Extract the [x, y] coordinate from the center of the cell holding the provided text.  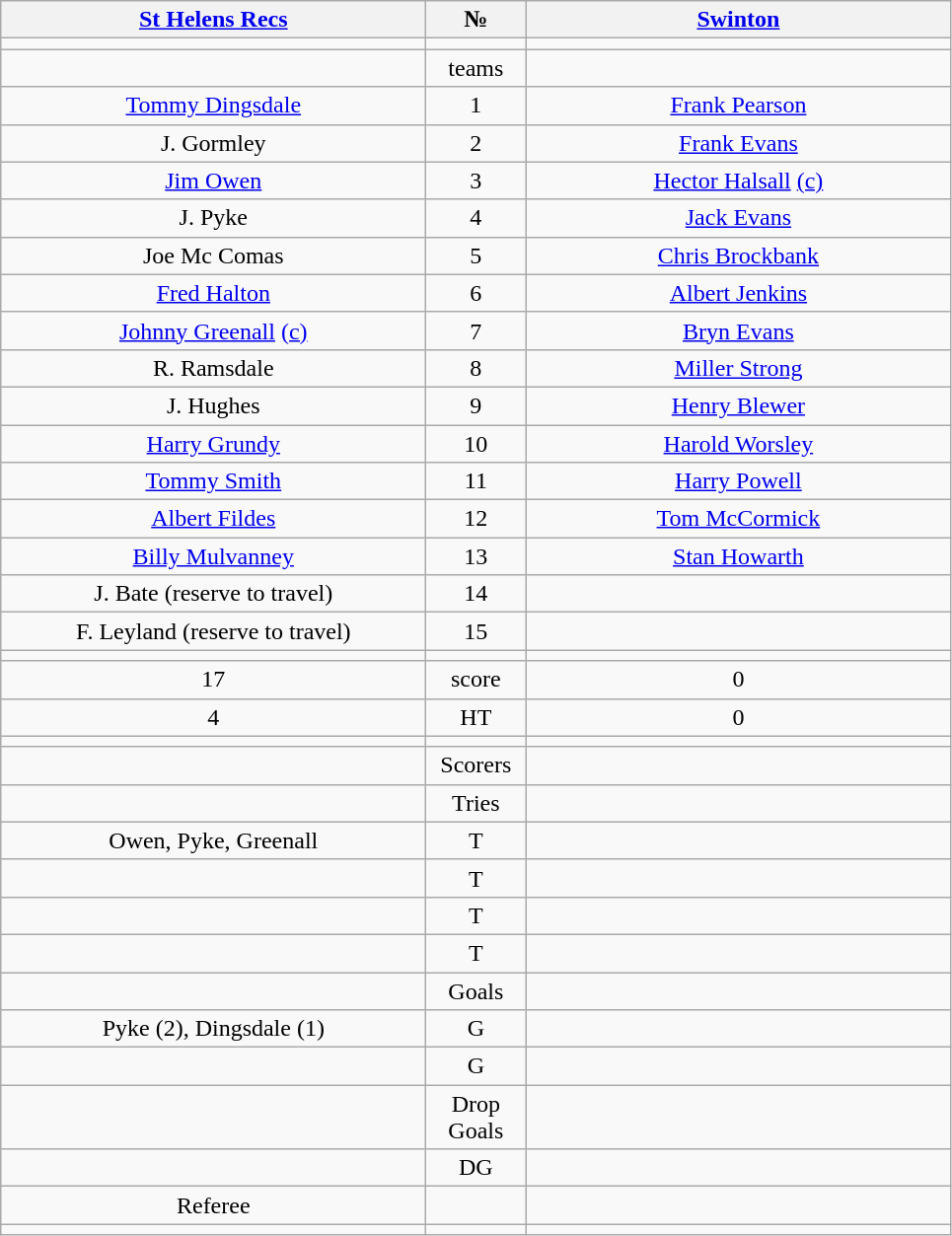
Chris Brockbank [738, 255]
Frank Evans [738, 143]
14 [476, 594]
Stan Howarth [738, 556]
Referee [213, 1205]
5 [476, 255]
Joe Mc Comas [213, 255]
Bryn Evans [738, 330]
Drop Goals [476, 1117]
9 [476, 405]
7 [476, 330]
Tom McCormick [738, 519]
12 [476, 519]
DG [476, 1168]
score [476, 680]
Owen, Pyke, Greenall [213, 840]
Pyke (2), Dingsdale (1) [213, 1029]
Fred Halton [213, 293]
Goals [476, 991]
J. Hughes [213, 405]
J. Gormley [213, 143]
№ [476, 20]
Albert Fildes [213, 519]
Tommy Dingsdale [213, 106]
8 [476, 368]
3 [476, 181]
Swinton [738, 20]
Tries [476, 803]
Miller Strong [738, 368]
Tommy Smith [213, 481]
Hector Halsall (c) [738, 181]
Henry Blewer [738, 405]
teams [476, 68]
11 [476, 481]
10 [476, 443]
Jim Owen [213, 181]
St Helens Recs [213, 20]
17 [213, 680]
Billy Mulvanney [213, 556]
Scorers [476, 765]
R. Ramsdale [213, 368]
J. Bate (reserve to travel) [213, 594]
13 [476, 556]
F. Leyland (reserve to travel) [213, 631]
2 [476, 143]
1 [476, 106]
J. Pyke [213, 218]
Frank Pearson [738, 106]
15 [476, 631]
Harold Worsley [738, 443]
HT [476, 717]
Harry Powell [738, 481]
Albert Jenkins [738, 293]
6 [476, 293]
Johnny Greenall (c) [213, 330]
Jack Evans [738, 218]
Harry Grundy [213, 443]
